Identify which cell holds the provided text, then report its [X, Y] central coordinate. 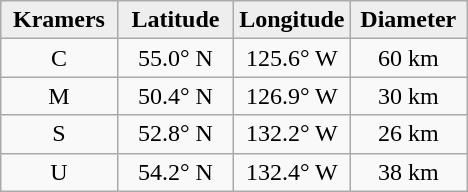
Latitude [175, 20]
132.2° W [292, 134]
Longitude [292, 20]
50.4° N [175, 96]
52.8° N [175, 134]
C [59, 58]
126.9° W [292, 96]
60 km [408, 58]
132.4° W [292, 172]
125.6° W [292, 58]
S [59, 134]
55.0° N [175, 58]
M [59, 96]
38 km [408, 172]
Kramers [59, 20]
54.2° N [175, 172]
26 km [408, 134]
30 km [408, 96]
Diameter [408, 20]
U [59, 172]
